Provide the (X, Y) coordinate of the cell's center where the given text is located.  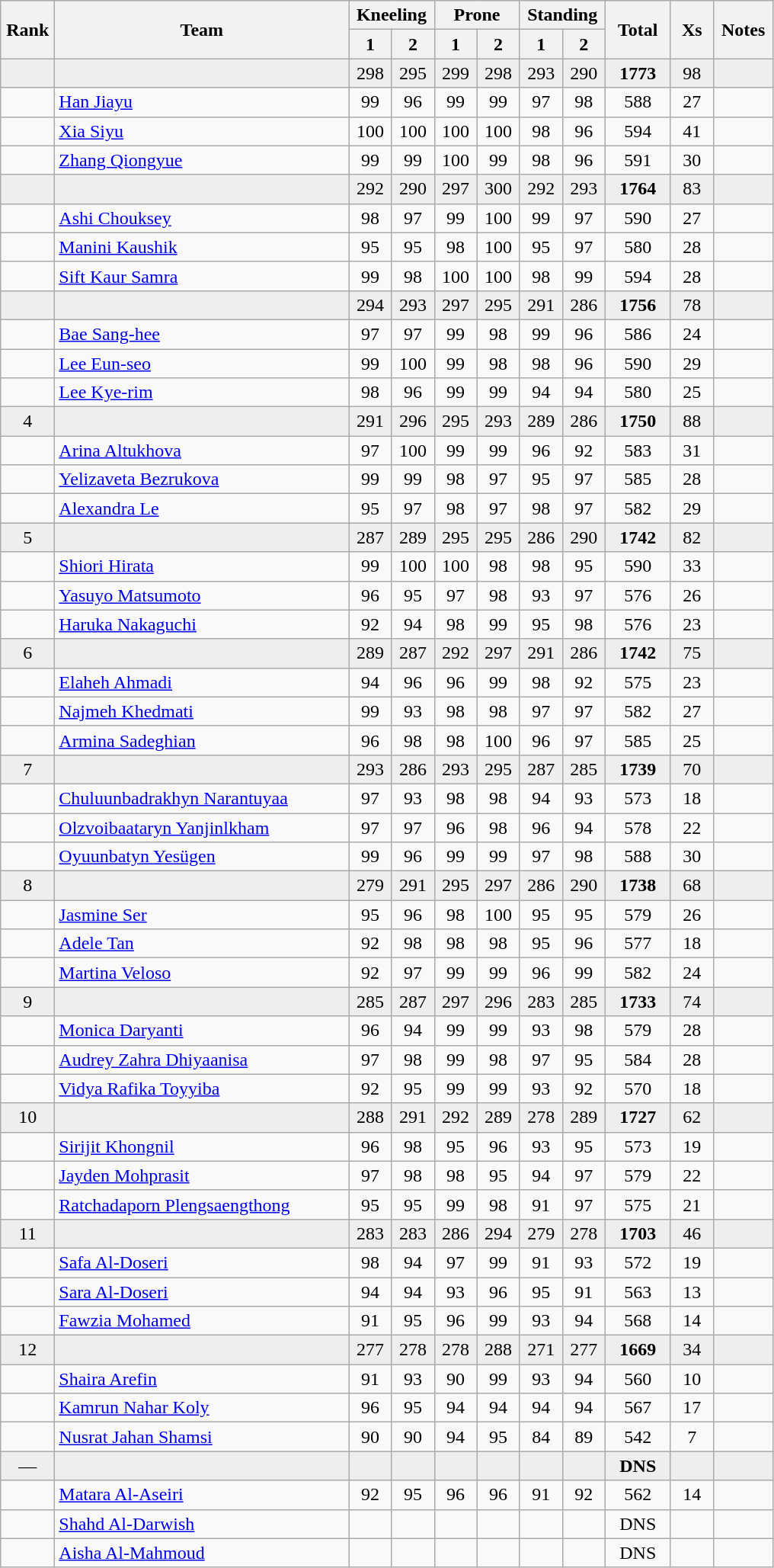
Xs (692, 30)
542 (638, 1437)
Rank (27, 30)
Arina Altukhova (202, 451)
31 (692, 451)
21 (692, 1204)
9 (27, 1002)
Aisha Al-Mahmoud (202, 1553)
Sirijit Khongnil (202, 1146)
Vidya Rafika Toyyiba (202, 1089)
Standing (562, 15)
Matara Al-Aseiri (202, 1495)
70 (692, 769)
— (27, 1466)
74 (692, 1002)
Bae Sang-hee (202, 334)
33 (692, 566)
Olzvoibaataryn Yanjinlkham (202, 827)
Ratchadaporn Plengsaengthong (202, 1204)
Haruka Nakaguchi (202, 624)
570 (638, 1089)
1750 (638, 422)
572 (638, 1262)
Monica Daryanti (202, 1031)
560 (638, 1379)
Yasuyo Matsumoto (202, 595)
Kamrun Nahar Koly (202, 1408)
Oyuunbatyn Yesügen (202, 857)
Safa Al-Doseri (202, 1262)
1703 (638, 1233)
Adele Tan (202, 944)
Shiori Hirata (202, 566)
68 (692, 886)
1669 (638, 1350)
Lee Eun-seo (202, 364)
Chuluunbadrakhyn Narantuyaa (202, 798)
88 (692, 422)
Notes (744, 30)
1733 (638, 1002)
Elaheh Ahmadi (202, 682)
299 (456, 73)
583 (638, 451)
562 (638, 1495)
8 (27, 886)
41 (692, 131)
1773 (638, 73)
1727 (638, 1117)
Najmeh Khedmati (202, 711)
Sift Kaur Samra (202, 276)
1739 (638, 769)
Shaira Arefin (202, 1379)
Alexandra Le (202, 508)
Manini Kaushik (202, 247)
78 (692, 305)
5 (27, 537)
591 (638, 160)
Ashi Chouksey (202, 218)
11 (27, 1233)
568 (638, 1321)
Team (202, 30)
62 (692, 1117)
84 (541, 1437)
Jayden Mohprasit (202, 1175)
Fawzia Mohamed (202, 1321)
Shahd Al-Darwish (202, 1524)
300 (498, 189)
1756 (638, 305)
34 (692, 1350)
Prone (477, 15)
567 (638, 1408)
Yelizaveta Bezrukova (202, 479)
Armina Sadeghian (202, 740)
1738 (638, 886)
46 (692, 1233)
89 (584, 1437)
82 (692, 537)
83 (692, 189)
1764 (638, 189)
Total (638, 30)
586 (638, 334)
Martina Veloso (202, 973)
271 (541, 1350)
584 (638, 1060)
Lee Kye-rim (202, 393)
578 (638, 827)
577 (638, 944)
Xia Siyu (202, 131)
Zhang Qiongyue (202, 160)
563 (638, 1292)
Han Jiayu (202, 102)
4 (27, 422)
Audrey Zahra Dhiyaanisa (202, 1060)
6 (27, 653)
17 (692, 1408)
Jasmine Ser (202, 915)
Sara Al-Doseri (202, 1292)
Nusrat Jahan Shamsi (202, 1437)
75 (692, 653)
Kneeling (392, 15)
12 (27, 1350)
13 (692, 1292)
